Search for the cell housing the specified text and yield its [X, Y] center coordinate. 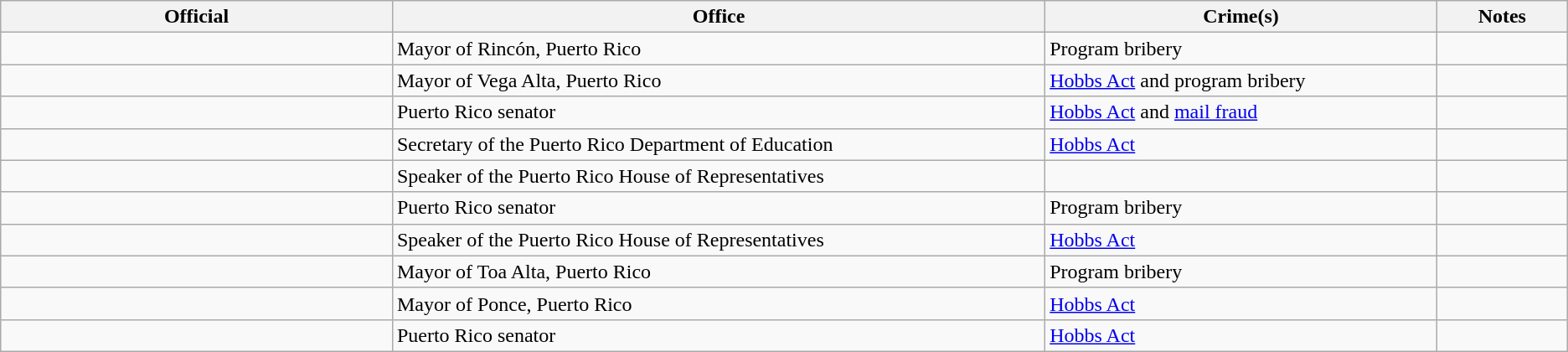
Mayor of Toa Alta, Puerto Rico [719, 272]
Notes [1502, 17]
Secretary of the Puerto Rico Department of Education [719, 144]
Mayor of Ponce, Puerto Rico [719, 303]
Hobbs Act and program bribery [1241, 80]
Crime(s) [1241, 17]
Mayor of Vega Alta, Puerto Rico [719, 80]
Official [197, 17]
Office [719, 17]
Hobbs Act and mail fraud [1241, 112]
Mayor of Rincón, Puerto Rico [719, 49]
